Extract the (x, y) coordinate from the center of the cell holding the provided text.  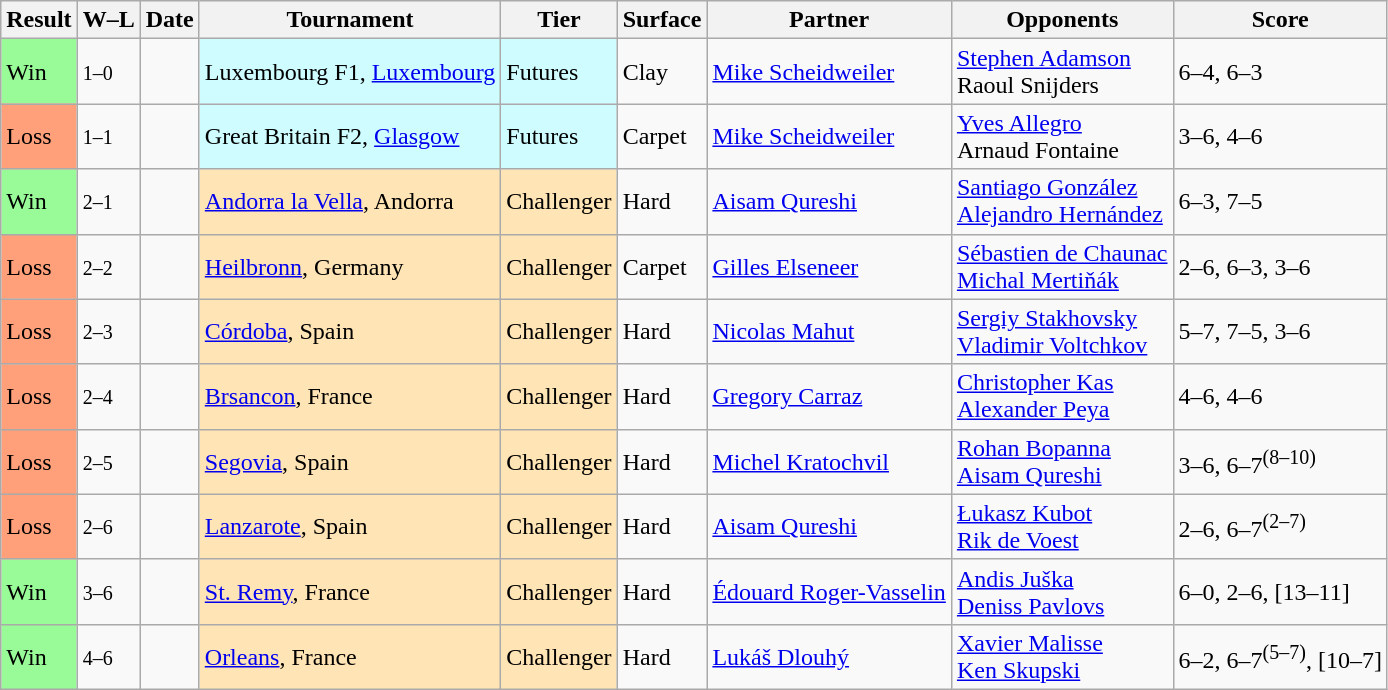
Orleans, France (350, 656)
Santiago González Alejandro Hernández (1062, 202)
Result (39, 20)
Córdoba, Spain (350, 332)
6–0, 2–6, [13–11] (1280, 592)
W–L (108, 20)
Christopher Kas Alexander Peya (1062, 396)
Andis Juška Deniss Pavlovs (1062, 592)
Yves Allegro Arnaud Fontaine (1062, 136)
Tournament (350, 20)
Xavier Malisse Ken Skupski (1062, 656)
2–6 (108, 526)
Opponents (1062, 20)
St. Remy, France (350, 592)
Surface (662, 20)
1–1 (108, 136)
2–4 (108, 396)
Brsancon, France (350, 396)
Andorra la Vella, Andorra (350, 202)
2–6, 6–7(2–7) (1280, 526)
Score (1280, 20)
1–0 (108, 72)
2–1 (108, 202)
Gregory Carraz (830, 396)
6–2, 6–7(5–7), [10–7] (1280, 656)
Rohan Bopanna Aisam Qureshi (1062, 462)
Segovia, Spain (350, 462)
Great Britain F2, Glasgow (350, 136)
4–6 (108, 656)
2–2 (108, 266)
Gilles Elseneer (830, 266)
Łukasz Kubot Rik de Voest (1062, 526)
Clay (662, 72)
5–7, 7–5, 3–6 (1280, 332)
Stephen Adamson Raoul Snijders (1062, 72)
Nicolas Mahut (830, 332)
Tier (559, 20)
Michel Kratochvil (830, 462)
Sergiy Stakhovsky Vladimir Voltchkov (1062, 332)
3–6, 4–6 (1280, 136)
6–4, 6–3 (1280, 72)
6–3, 7–5 (1280, 202)
4–6, 4–6 (1280, 396)
Partner (830, 20)
Date (170, 20)
Lanzarote, Spain (350, 526)
Heilbronn, Germany (350, 266)
2–6, 6–3, 3–6 (1280, 266)
3–6, 6–7(8–10) (1280, 462)
3–6 (108, 592)
Luxembourg F1, Luxembourg (350, 72)
Sébastien de Chaunac Michal Mertiňák (1062, 266)
Édouard Roger-Vasselin (830, 592)
2–5 (108, 462)
Lukáš Dlouhý (830, 656)
2–3 (108, 332)
